Provide the [X, Y] coordinate of the cell's center where the given text is located.  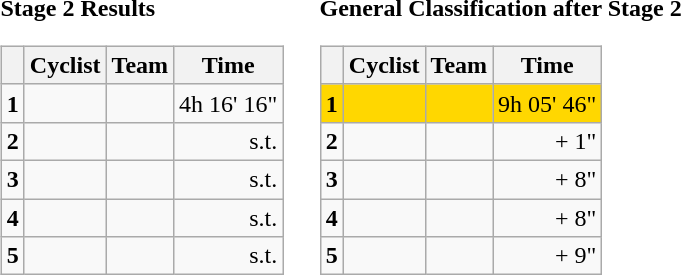
4h 16' 16" [228, 103]
9h 05' 46" [548, 103]
+ 1" [548, 141]
+ 9" [548, 256]
